Return the (x, y) coordinate for the center point of the cell that contains the specified text.  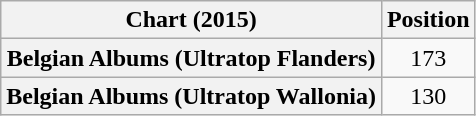
130 (428, 96)
Belgian Albums (Ultratop Flanders) (192, 58)
Chart (2015) (192, 20)
Position (428, 20)
173 (428, 58)
Belgian Albums (Ultratop Wallonia) (192, 96)
